Find where the given text appears and provide that cell's center as [x, y] coordinate. 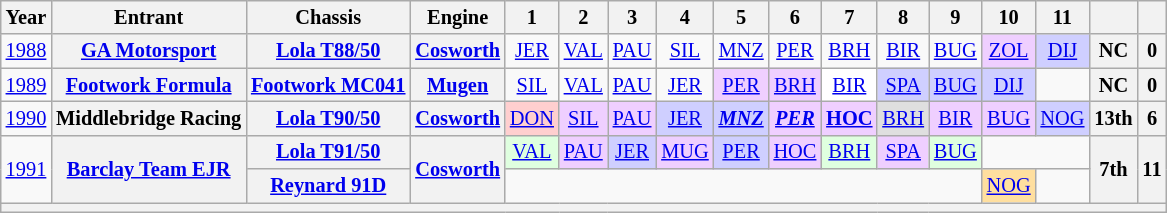
ZOL [1009, 51]
5 [742, 17]
GA Motorsport [148, 51]
Footwork MC041 [328, 85]
1991 [26, 168]
13th [1113, 118]
7th [1113, 168]
MUG [684, 152]
1988 [26, 51]
Lola T91/50 [328, 152]
1 [532, 17]
DON [532, 118]
Engine [458, 17]
1989 [26, 85]
9 [956, 17]
Chassis [328, 17]
10 [1009, 17]
8 [903, 17]
Mugen [458, 85]
2 [584, 17]
4 [684, 17]
Entrant [148, 17]
Barclay Team EJR [148, 168]
Reynard 91D [328, 186]
Footwork Formula [148, 85]
1990 [26, 118]
7 [849, 17]
Year [26, 17]
3 [632, 17]
Middlebridge Racing [148, 118]
Lola T90/50 [328, 118]
Lola T88/50 [328, 51]
